Scan for the cell matching the given text and deliver its [x, y] coordinate at center. 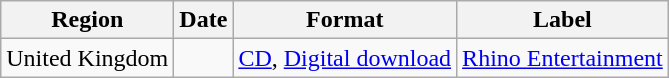
Region [88, 20]
CD, Digital download [345, 58]
United Kingdom [88, 58]
Format [345, 20]
Rhino Entertainment [563, 58]
Date [204, 20]
Label [563, 20]
